Capture the cell that displays the provided text and extract its (x, y) central coordinate. 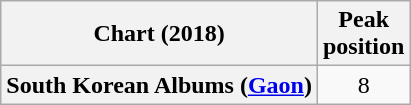
Peak position (363, 34)
South Korean Albums (Gaon) (160, 85)
8 (363, 85)
Chart (2018) (160, 34)
